Extract the (X, Y) coordinate from the center of the cell holding the provided text.  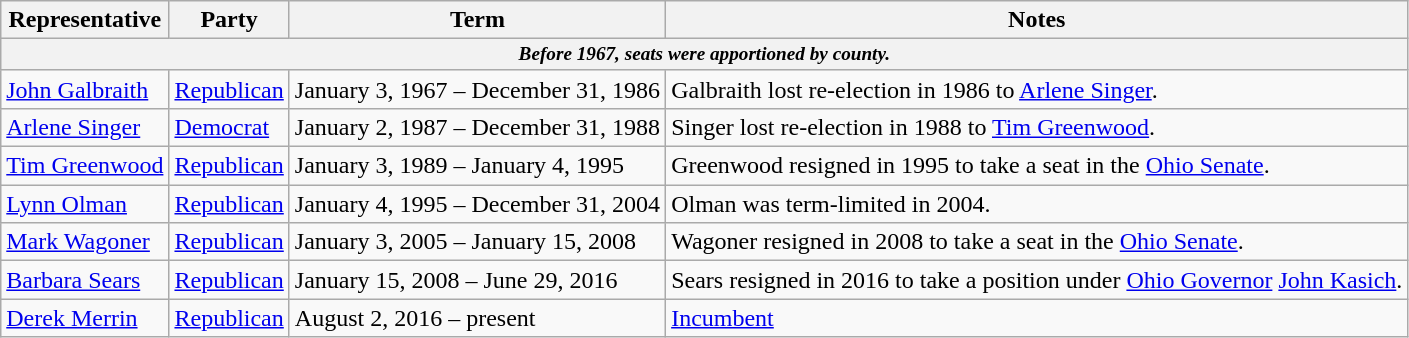
January 15, 2008 – June 29, 2016 (477, 280)
August 2, 2016 – present (477, 318)
Notes (1037, 20)
Wagoner resigned in 2008 to take a seat in the Ohio Senate. (1037, 242)
John Galbraith (85, 89)
Representative (85, 20)
January 4, 1995 – December 31, 2004 (477, 204)
Tim Greenwood (85, 166)
Party (229, 20)
Greenwood resigned in 1995 to take a seat in the Ohio Senate. (1037, 166)
Arlene Singer (85, 128)
Lynn Olman (85, 204)
Galbraith lost re-election in 1986 to Arlene Singer. (1037, 89)
Sears resigned in 2016 to take a position under Ohio Governor John Kasich. (1037, 280)
January 3, 1989 – January 4, 1995 (477, 166)
January 2, 1987 – December 31, 1988 (477, 128)
Olman was term-limited in 2004. (1037, 204)
Before 1967, seats were apportioned by county. (704, 55)
January 3, 2005 – January 15, 2008 (477, 242)
Incumbent (1037, 318)
Mark Wagoner (85, 242)
Derek Merrin (85, 318)
Singer lost re-election in 1988 to Tim Greenwood. (1037, 128)
January 3, 1967 – December 31, 1986 (477, 89)
Democrat (229, 128)
Term (477, 20)
Barbara Sears (85, 280)
